Output the [x, y] coordinate of the center of the cell containing the given text.  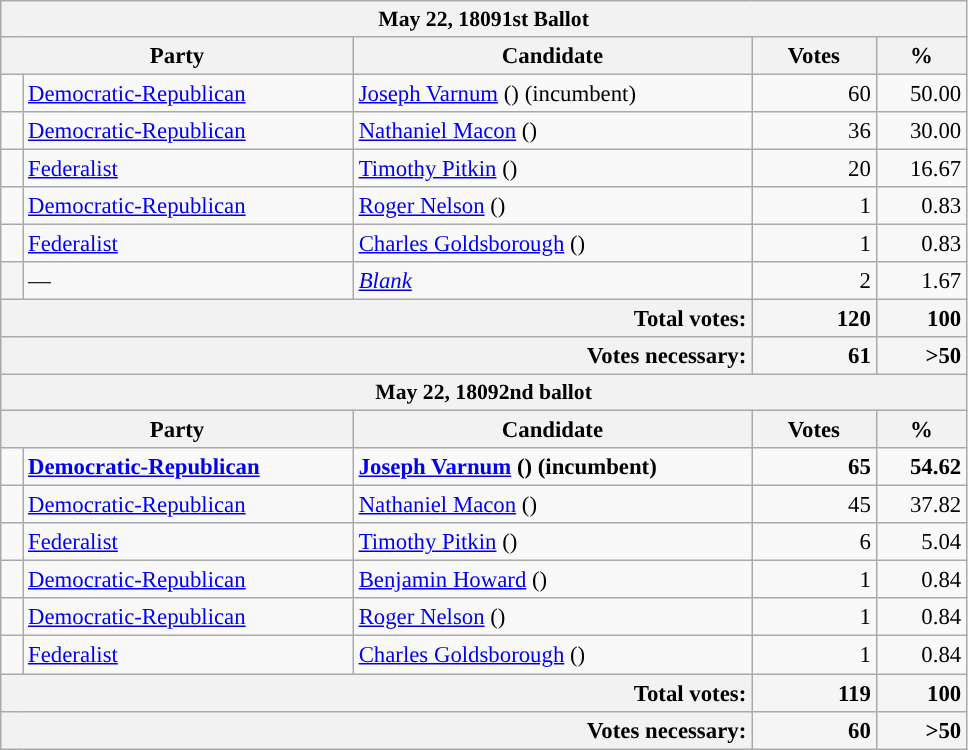
54.62 [921, 467]
120 [814, 319]
Benjamin Howard () [552, 580]
May 22, 18092nd ballot [484, 393]
6 [814, 542]
16.67 [921, 168]
20 [814, 168]
65 [814, 467]
61 [814, 356]
36 [814, 131]
May 22, 18091st Ballot [484, 19]
50.00 [921, 93]
Blank [552, 281]
5.04 [921, 542]
37.82 [921, 505]
119 [814, 693]
30.00 [921, 131]
2 [814, 281]
45 [814, 505]
— [188, 281]
1.67 [921, 281]
